Output the [X, Y] coordinate of the center of the cell containing the given text.  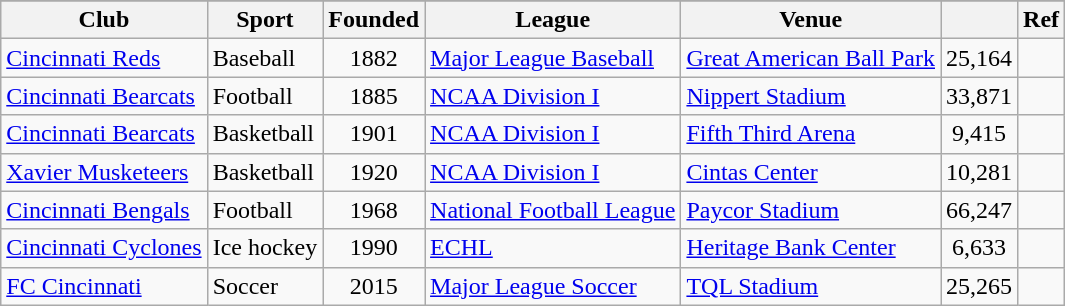
TQL Stadium [811, 286]
Major League Baseball [553, 58]
25,164 [980, 58]
Baseball [265, 58]
Sport [265, 20]
Cincinnati Bengals [104, 210]
10,281 [980, 172]
Fifth Third Arena [811, 134]
1968 [374, 210]
Soccer [265, 286]
Cincinnati Reds [104, 58]
1885 [374, 96]
1882 [374, 58]
25,265 [980, 286]
Club [104, 20]
Founded [374, 20]
Xavier Musketeers [104, 172]
ECHL [553, 248]
National Football League [553, 210]
League [553, 20]
9,415 [980, 134]
Cincinnati Cyclones [104, 248]
Ice hockey [265, 248]
1901 [374, 134]
1990 [374, 248]
FC Cincinnati [104, 286]
Venue [811, 20]
Cintas Center [811, 172]
Nippert Stadium [811, 96]
Paycor Stadium [811, 210]
Major League Soccer [553, 286]
Heritage Bank Center [811, 248]
2015 [374, 286]
33,871 [980, 96]
6,633 [980, 248]
1920 [374, 172]
Great American Ball Park [811, 58]
Ref [1042, 20]
66,247 [980, 210]
